Provide the [x, y] coordinate of the cell's center where the given text is located.  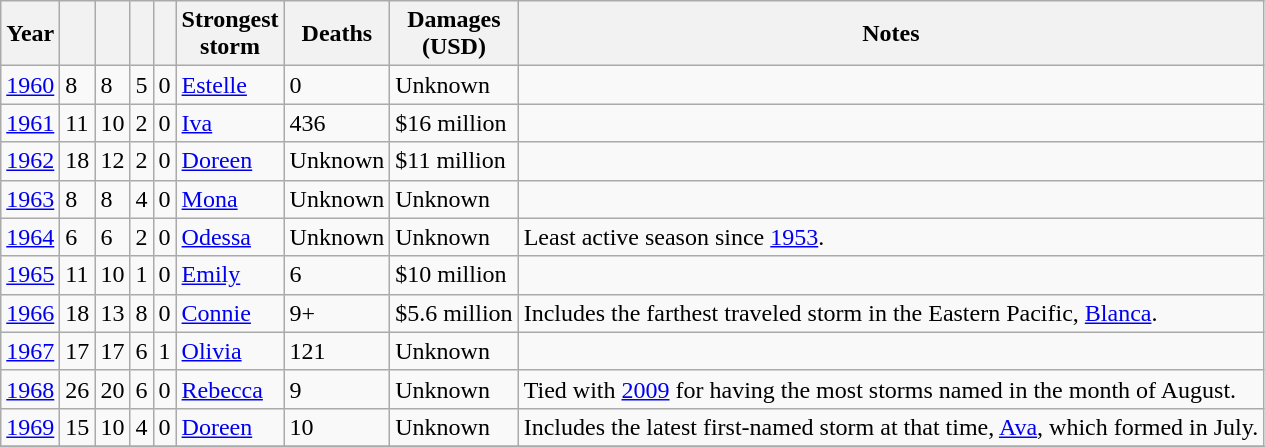
Rebecca [230, 389]
Mona [230, 199]
$10 million [454, 275]
26 [78, 389]
Damages(USD) [454, 34]
1968 [30, 389]
9 [337, 389]
15 [78, 427]
121 [337, 351]
20 [112, 389]
5 [142, 85]
$16 million [454, 123]
1961 [30, 123]
$5.6 million [454, 313]
1965 [30, 275]
Notes [891, 34]
Deaths [337, 34]
$11 million [454, 161]
Estelle [230, 85]
12 [112, 161]
436 [337, 123]
Connie [230, 313]
1962 [30, 161]
Tied with 2009 for having the most storms named in the month of August. [891, 389]
Year [30, 34]
1967 [30, 351]
Strongeststorm [230, 34]
Odessa [230, 237]
1960 [30, 85]
9+ [337, 313]
1966 [30, 313]
Includes the latest first-named storm at that time, Ava, which formed in July. [891, 427]
13 [112, 313]
1963 [30, 199]
Emily [230, 275]
Iva [230, 123]
Olivia [230, 351]
1964 [30, 237]
Includes the farthest traveled storm in the Eastern Pacific, Blanca. [891, 313]
Least active season since 1953. [891, 237]
1969 [30, 427]
